Provide the [x, y] coordinate of the cell's center where the given text is located.  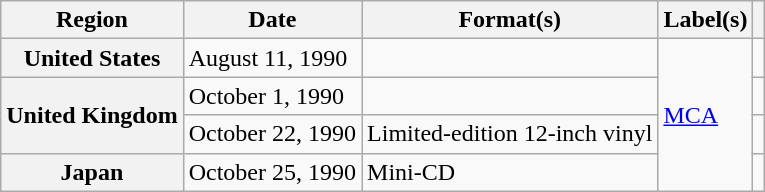
Label(s) [706, 20]
October 25, 1990 [272, 172]
Region [92, 20]
United Kingdom [92, 115]
Format(s) [510, 20]
October 1, 1990 [272, 96]
MCA [706, 115]
August 11, 1990 [272, 58]
Japan [92, 172]
October 22, 1990 [272, 134]
Date [272, 20]
Limited-edition 12-inch vinyl [510, 134]
Mini-CD [510, 172]
United States [92, 58]
